Return the (X, Y) coordinate for the center point of the cell that contains the specified text.  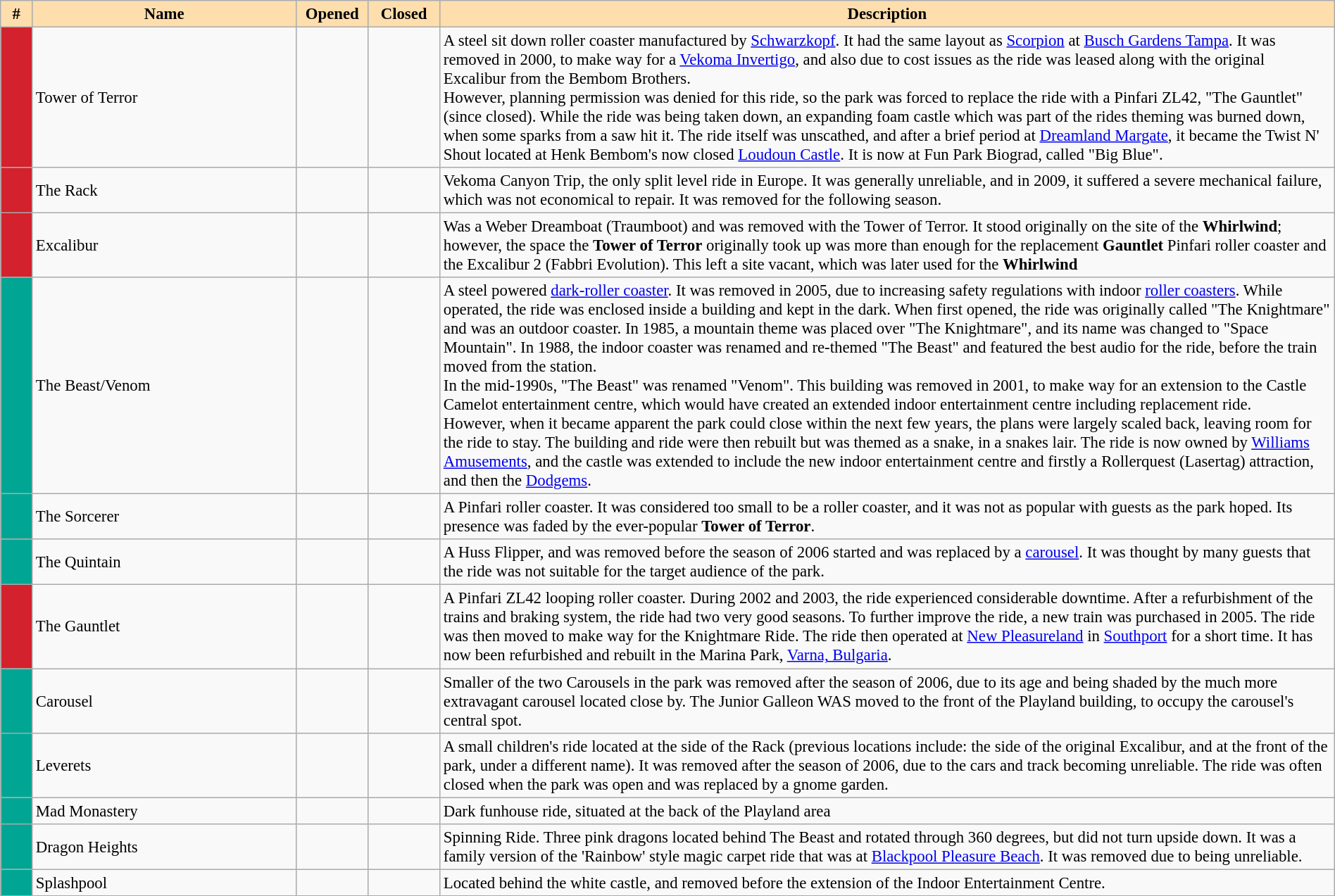
Splashpool (165, 883)
Leverets (165, 765)
The Rack (165, 190)
Closed (404, 14)
Name (165, 14)
The Gauntlet (165, 626)
Tower of Terror (165, 98)
# (17, 14)
The Beast/Venom (165, 386)
The Quintain (165, 562)
Dragon Heights (165, 846)
Located behind the white castle, and removed before the extension of the Indoor Entertainment Centre. (887, 883)
Dark funhouse ride, situated at the back of the Playland area (887, 811)
Carousel (165, 701)
Excalibur (165, 246)
Mad Monastery (165, 811)
Description (887, 14)
Opened (332, 14)
The Sorcerer (165, 517)
